Scan for the cell matching the given text and deliver its [x, y] coordinate at center. 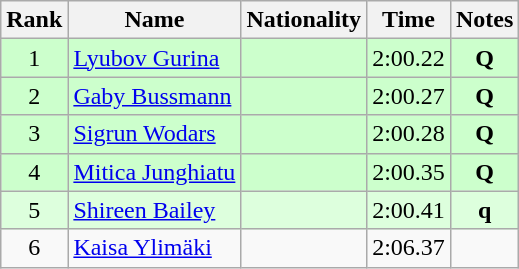
1 [34, 58]
Nationality [304, 20]
Name [154, 20]
2 [34, 96]
4 [34, 172]
2:00.41 [409, 210]
q [484, 210]
Shireen Bailey [154, 210]
2:00.22 [409, 58]
Kaisa Ylimäki [154, 248]
Notes [484, 20]
5 [34, 210]
Lyubov Gurina [154, 58]
2:00.35 [409, 172]
Rank [34, 20]
Gaby Bussmann [154, 96]
6 [34, 248]
Time [409, 20]
Sigrun Wodars [154, 134]
Mitica Junghiatu [154, 172]
2:00.27 [409, 96]
3 [34, 134]
2:00.28 [409, 134]
2:06.37 [409, 248]
